Capture the cell that displays the provided text and extract its (X, Y) central coordinate. 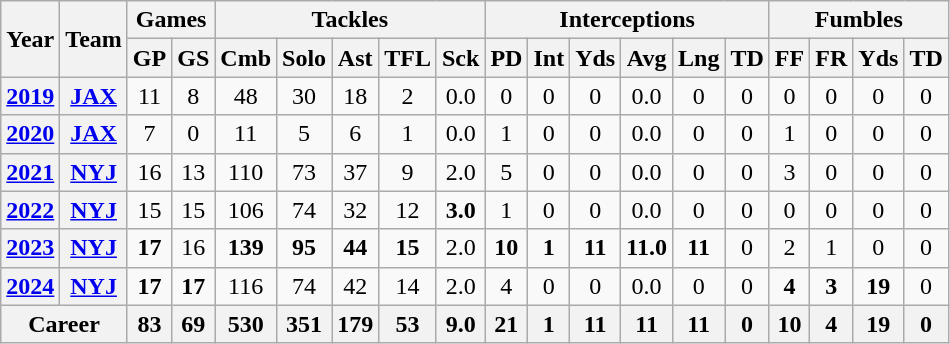
530 (246, 324)
FF (789, 58)
FR (832, 58)
3.0 (460, 210)
9 (408, 172)
73 (304, 172)
2020 (30, 134)
95 (304, 248)
Team (94, 39)
TFL (408, 58)
13 (194, 172)
Sck (460, 58)
Games (170, 20)
Solo (304, 58)
Lng (698, 58)
2024 (30, 286)
32 (356, 210)
69 (194, 324)
Year (30, 39)
Int (549, 58)
Cmb (246, 58)
2022 (30, 210)
2023 (30, 248)
2019 (30, 96)
Avg (647, 58)
116 (246, 286)
44 (356, 248)
12 (408, 210)
Ast (356, 58)
42 (356, 286)
Interceptions (627, 20)
83 (149, 324)
351 (304, 324)
Career (64, 324)
6 (356, 134)
106 (246, 210)
GS (194, 58)
14 (408, 286)
53 (408, 324)
21 (506, 324)
11.0 (647, 248)
8 (194, 96)
2021 (30, 172)
Tackles (350, 20)
PD (506, 58)
9.0 (460, 324)
48 (246, 96)
139 (246, 248)
37 (356, 172)
30 (304, 96)
7 (149, 134)
18 (356, 96)
110 (246, 172)
Fumbles (858, 20)
GP (149, 58)
179 (356, 324)
